Determine the [X, Y] coordinate at the center of the cell enclosing the given text.  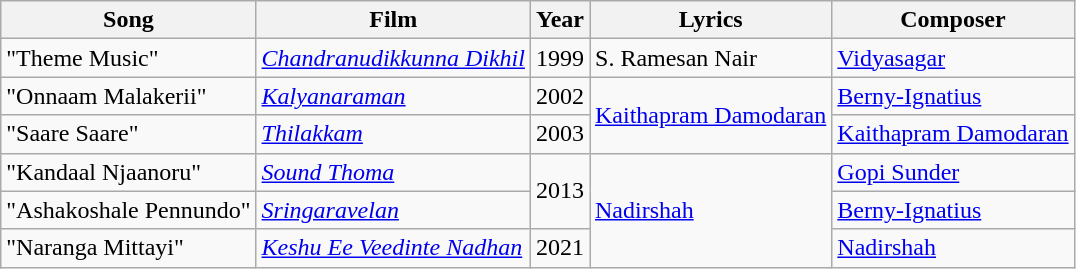
Vidyasagar [953, 58]
"Ashakoshale Pennundo" [128, 210]
Sound Thoma [393, 172]
"Theme Music" [128, 58]
2003 [560, 134]
Song [128, 20]
Thilakkam [393, 134]
2021 [560, 248]
"Saare Saare" [128, 134]
Film [393, 20]
2002 [560, 96]
1999 [560, 58]
Lyrics [711, 20]
Year [560, 20]
"Naranga Mittayi" [128, 248]
Composer [953, 20]
Keshu Ee Veedinte Nadhan [393, 248]
S. Ramesan Nair [711, 58]
2013 [560, 191]
Gopi Sunder [953, 172]
"Kandaal Njaanoru" [128, 172]
Chandranudikkunna Dikhil [393, 58]
"Onnaam Malakerii" [128, 96]
Sringaravelan [393, 210]
Kalyanaraman [393, 96]
